Extract the [x, y] coordinate from the center of the cell holding the provided text.  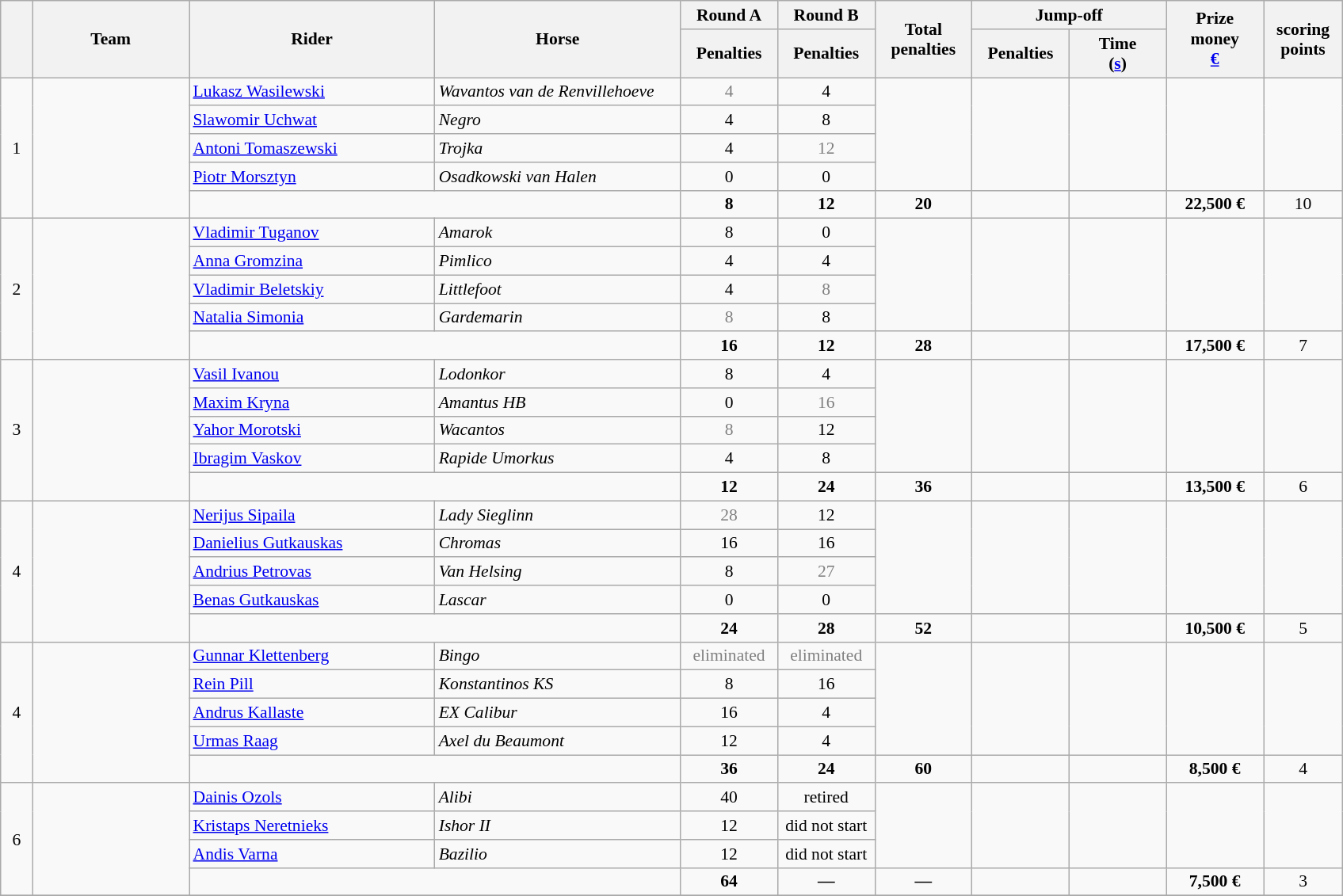
Andrius Petrovas [311, 572]
Amantus HB [558, 402]
Total penalties [924, 40]
40 [729, 798]
Wavantos van de Renvillehoeve [558, 92]
Prizemoney€ [1215, 40]
Vladimir Beletskiy [311, 289]
Vasil Ivanou [311, 374]
Littlefoot [558, 289]
Natalia Simonia [311, 318]
Lady Sieglinn [558, 515]
Rapide Umorkus [558, 459]
Horse [558, 40]
Osadkowski van Halen [558, 177]
10,500 € [1215, 628]
Benas Gutkauskas [311, 600]
1 [17, 148]
22,500 € [1215, 204]
Jump-off [1070, 15]
Rider [311, 40]
Antoni Tomaszewski [311, 148]
Gunnar Klettenberg [311, 656]
Danielius Gutkauskas [311, 543]
Axel du Beaumont [558, 741]
Yahor Morotski [311, 430]
Andis Varna [311, 854]
Negro [558, 120]
Lodonkor [558, 374]
2 [17, 289]
10 [1303, 204]
Slawomir Uchwat [311, 120]
64 [729, 882]
Ishor II [558, 825]
52 [924, 628]
Alibi [558, 798]
27 [826, 572]
5 [1303, 628]
Ibragim Vaskov [311, 459]
Wacantos [558, 430]
EX Calibur [558, 713]
Konstantinos KS [558, 684]
Team [111, 40]
Vladimir Tuganov [311, 233]
60 [924, 769]
Round A [729, 15]
Anna Gromzina [311, 261]
Lascar [558, 600]
8,500 € [1215, 769]
retired [826, 798]
Lukasz Wasilewski [311, 92]
Dainis Ozols [311, 798]
Chromas [558, 543]
Pimlico [558, 261]
Trojka [558, 148]
Maxim Kryna [311, 402]
13,500 € [1215, 487]
Round B [826, 15]
Time(s) [1117, 54]
20 [924, 204]
Kristaps Neretnieks [311, 825]
Piotr Morsztyn [311, 177]
scoringpoints [1303, 40]
Nerijus Sipaila [311, 515]
Andrus Kallaste [311, 713]
Rein Pill [311, 684]
Gardemarin [558, 318]
Van Helsing [558, 572]
Amarok [558, 233]
17,500 € [1215, 346]
Bingo [558, 656]
7 [1303, 346]
Urmas Raag [311, 741]
Bazilio [558, 854]
7,500 € [1215, 882]
